Search for the cell housing the specified text and yield its [X, Y] center coordinate. 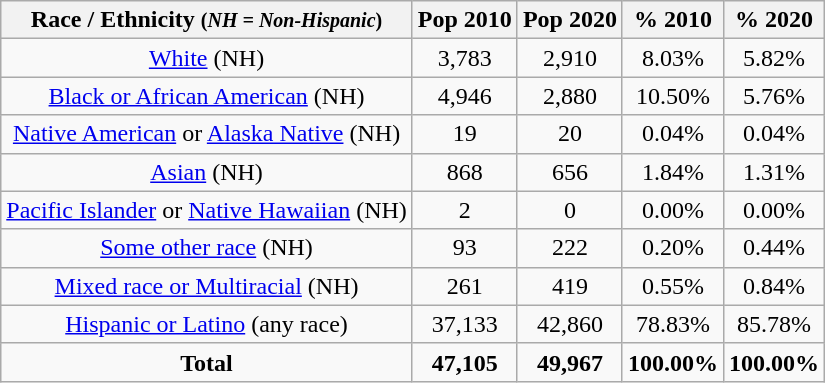
8.03% [672, 58]
Pacific Islander or Native Hawaiian (NH) [207, 210]
Black or African American (NH) [207, 96]
19 [464, 134]
0.44% [774, 248]
42,860 [570, 324]
419 [570, 286]
868 [464, 172]
% 2020 [774, 20]
White (NH) [207, 58]
0.84% [774, 286]
% 2010 [672, 20]
Some other race (NH) [207, 248]
2 [464, 210]
Total [207, 362]
4,946 [464, 96]
85.78% [774, 324]
1.84% [672, 172]
Asian (NH) [207, 172]
5.76% [774, 96]
93 [464, 248]
Native American or Alaska Native (NH) [207, 134]
656 [570, 172]
Hispanic or Latino (any race) [207, 324]
47,105 [464, 362]
0.20% [672, 248]
0.55% [672, 286]
Mixed race or Multiracial (NH) [207, 286]
2,880 [570, 96]
78.83% [672, 324]
Pop 2010 [464, 20]
37,133 [464, 324]
5.82% [774, 58]
Pop 2020 [570, 20]
0 [570, 210]
20 [570, 134]
2,910 [570, 58]
49,967 [570, 362]
3,783 [464, 58]
10.50% [672, 96]
261 [464, 286]
Race / Ethnicity (NH = Non-Hispanic) [207, 20]
1.31% [774, 172]
222 [570, 248]
